Identify which cell holds the provided text, then report its (x, y) central coordinate. 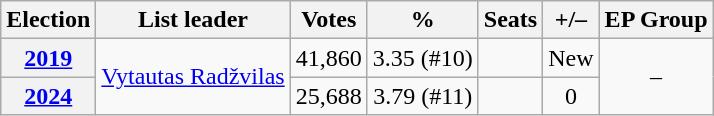
25,688 (328, 96)
– (656, 77)
New (571, 58)
Seats (510, 20)
Vytautas Radžvilas (193, 77)
2024 (48, 96)
41,860 (328, 58)
% (422, 20)
List leader (193, 20)
Votes (328, 20)
0 (571, 96)
EP Group (656, 20)
Election (48, 20)
2019 (48, 58)
+/– (571, 20)
3.79 (#11) (422, 96)
3.35 (#10) (422, 58)
